Pinpoint the cell where the given text exists, returning its (X, Y) midpoint coordinate. 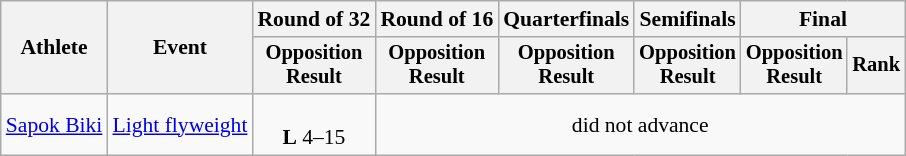
Round of 16 (436, 19)
Quarterfinals (566, 19)
Light flyweight (180, 124)
Sapok Biki (54, 124)
Athlete (54, 48)
Event (180, 48)
Round of 32 (314, 19)
L 4–15 (314, 124)
did not advance (640, 124)
Rank (876, 66)
Semifinals (688, 19)
Final (823, 19)
